Identify which cell holds the provided text, then report its (x, y) central coordinate. 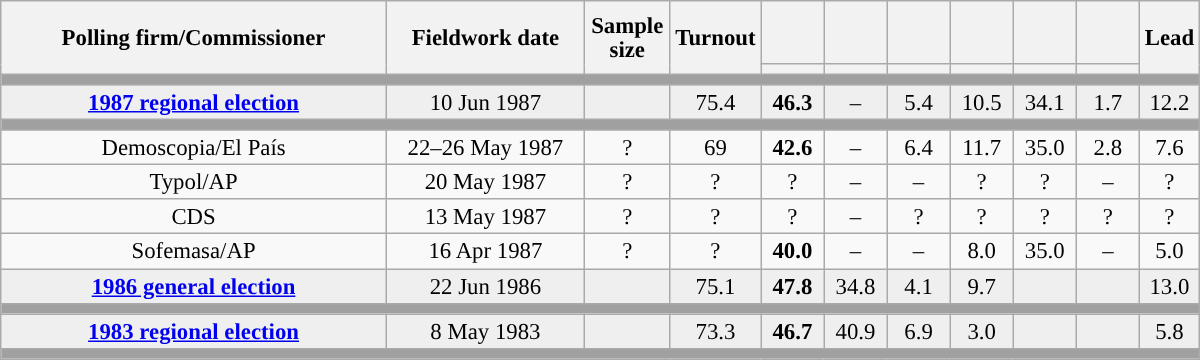
10 Jun 1987 (485, 102)
22 Jun 1986 (485, 286)
3.0 (982, 332)
5.8 (1169, 332)
22–26 May 1987 (485, 148)
47.8 (792, 286)
2.8 (1108, 148)
75.1 (716, 286)
4.1 (918, 286)
6.4 (918, 148)
1987 regional election (194, 102)
40.9 (856, 332)
CDS (194, 218)
Sofemasa/AP (194, 252)
20 May 1987 (485, 182)
8.0 (982, 252)
8 May 1983 (485, 332)
Fieldwork date (485, 38)
6.9 (918, 332)
Typol/AP (194, 182)
13 May 1987 (485, 218)
5.0 (1169, 252)
46.7 (792, 332)
16 Apr 1987 (485, 252)
10.5 (982, 102)
34.8 (856, 286)
1986 general election (194, 286)
1983 regional election (194, 332)
13.0 (1169, 286)
34.1 (1044, 102)
69 (716, 148)
42.6 (792, 148)
40.0 (792, 252)
11.7 (982, 148)
12.2 (1169, 102)
73.3 (716, 332)
1.7 (1108, 102)
5.4 (918, 102)
46.3 (792, 102)
9.7 (982, 286)
Polling firm/Commissioner (194, 38)
75.4 (716, 102)
7.6 (1169, 148)
Turnout (716, 38)
Demoscopia/El País (194, 148)
Lead (1169, 38)
Sample size (627, 38)
